Determine the [x, y] coordinate at the center of the cell enclosing the given text.  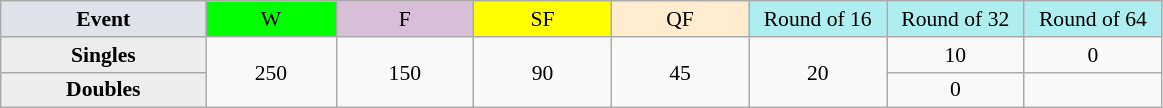
Event [104, 19]
20 [818, 72]
10 [955, 55]
SF [543, 19]
QF [680, 19]
250 [271, 72]
F [405, 19]
Singles [104, 55]
150 [405, 72]
Doubles [104, 90]
W [271, 19]
Round of 16 [818, 19]
Round of 64 [1093, 19]
45 [680, 72]
90 [543, 72]
Round of 32 [955, 19]
